Provide the [x, y] coordinate of the cell's center where the given text is located.  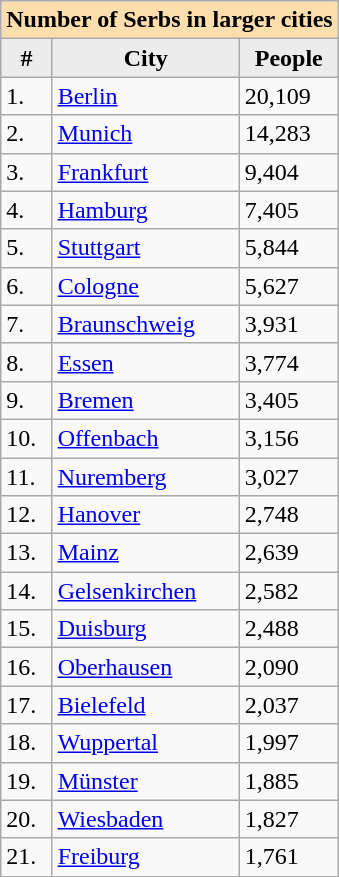
5,627 [288, 286]
7. [26, 324]
Number of Serbs in larger cities [170, 20]
17. [26, 705]
11. [26, 477]
8. [26, 362]
3,931 [288, 324]
9,404 [288, 172]
Wuppertal [146, 743]
5,844 [288, 248]
Duisburg [146, 629]
1,997 [288, 743]
Münster [146, 781]
2,582 [288, 591]
2. [26, 134]
9. [26, 400]
Stuttgart [146, 248]
3. [26, 172]
People [288, 58]
19. [26, 781]
Nuremberg [146, 477]
Munich [146, 134]
3,774 [288, 362]
14. [26, 591]
10. [26, 438]
2,748 [288, 515]
Braunschweig [146, 324]
6. [26, 286]
Oberhausen [146, 667]
2,488 [288, 629]
1,827 [288, 819]
1. [26, 96]
4. [26, 210]
3,156 [288, 438]
12. [26, 515]
2,037 [288, 705]
Cologne [146, 286]
13. [26, 553]
# [26, 58]
Hamburg [146, 210]
20. [26, 819]
18. [26, 743]
14,283 [288, 134]
Gelsenkirchen [146, 591]
16. [26, 667]
Freiburg [146, 857]
3,027 [288, 477]
1,761 [288, 857]
Frankfurt [146, 172]
7,405 [288, 210]
2,090 [288, 667]
Offenbach [146, 438]
Essen [146, 362]
20,109 [288, 96]
21. [26, 857]
5. [26, 248]
Bremen [146, 400]
3,405 [288, 400]
Mainz [146, 553]
15. [26, 629]
Bielefeld [146, 705]
Hanover [146, 515]
2,639 [288, 553]
Wiesbaden [146, 819]
1,885 [288, 781]
Berlin [146, 96]
City [146, 58]
